Return [X, Y] of the center of cell containing provided text 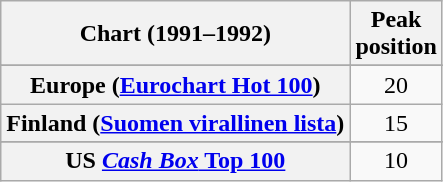
Peakposition [396, 34]
10 [396, 161]
15 [396, 123]
20 [396, 85]
US Cash Box Top 100 [176, 161]
Chart (1991–1992) [176, 34]
Finland (Suomen virallinen lista) [176, 123]
Europe (Eurochart Hot 100) [176, 85]
